Capture the cell that displays the provided text and extract its [x, y] central coordinate. 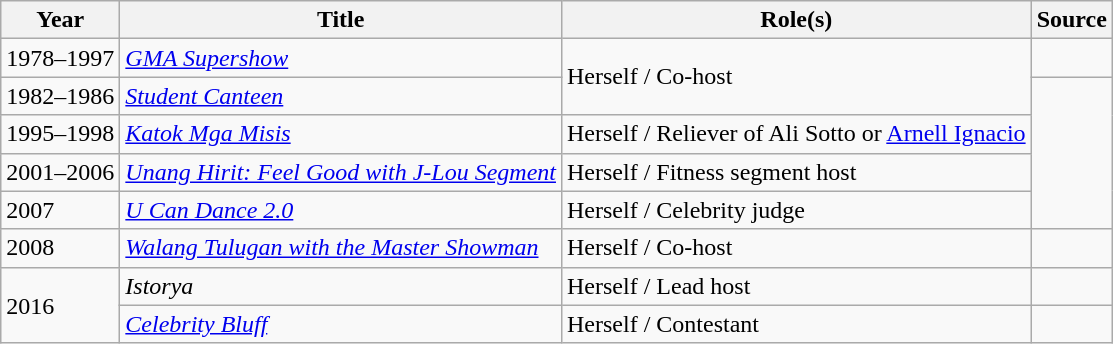
Walang Tulugan with the Master Showman [341, 248]
1978–1997 [60, 58]
Istorya [341, 286]
Herself / Lead host [796, 286]
Unang Hirit: Feel Good with J-Lou Segment [341, 172]
2016 [60, 305]
2008 [60, 248]
Title [341, 20]
GMA Supershow [341, 58]
Katok Mga Misis [341, 134]
Celebrity Bluff [341, 324]
2001–2006 [60, 172]
Herself / Celebrity judge [796, 210]
Role(s) [796, 20]
U Can Dance 2.0 [341, 210]
1995–1998 [60, 134]
Student Canteen [341, 96]
Herself / Fitness segment host [796, 172]
Herself / Reliever of Ali Sotto or Arnell Ignacio [796, 134]
Herself / Contestant [796, 324]
Year [60, 20]
1982–1986 [60, 96]
2007 [60, 210]
Source [1072, 20]
